Scan for the cell matching the given text and deliver its [x, y] coordinate at center. 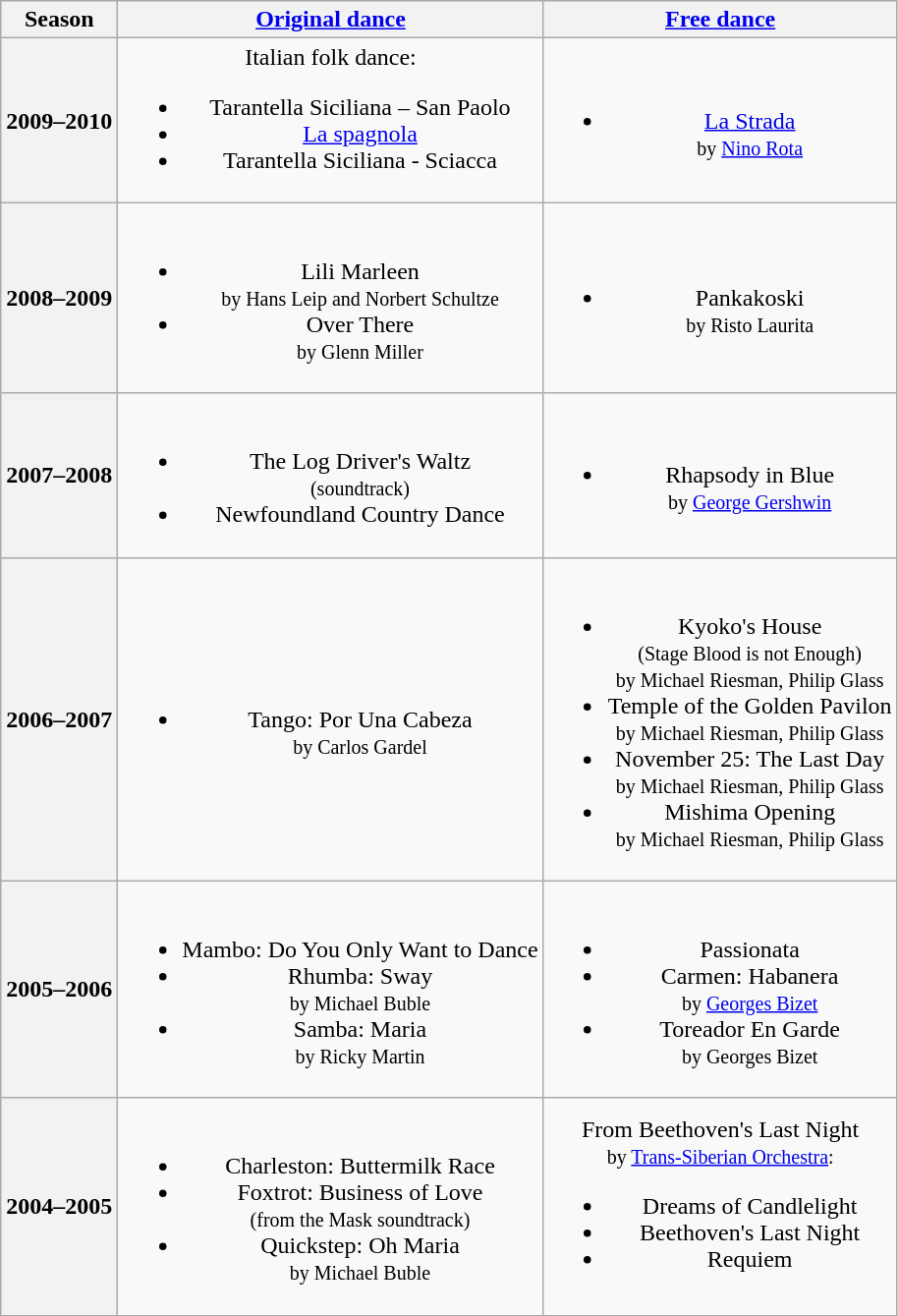
2007–2008 [59, 476]
Lili Marleen by Hans Leip and Norbert Schultze Over There by Glenn Miller [330, 298]
The Log Driver's Waltz (soundtrack) Newfoundland Country Dance [330, 476]
2006–2007 [59, 719]
Tango: Por Una Cabeza by Carlos Gardel [330, 719]
Original dance [330, 20]
Season [59, 20]
Pankakoski by Risto Laurita [720, 298]
Free dance [720, 20]
2008–2009 [59, 298]
PassionataCarmen: Habanera by Georges Bizet Toreador En Garde by Georges Bizet [720, 989]
Charleston: Buttermilk RaceFoxtrot: Business of Love (from the Mask soundtrack) Quickstep: Oh Maria by Michael Buble [330, 1207]
Italian folk dance:Tarantella Siciliana – San PaoloLa spagnolaTarantella Siciliana - Sciacca [330, 120]
2004–2005 [59, 1207]
2005–2006 [59, 989]
La Strada by Nino Rota [720, 120]
Mambo: Do You Only Want to DanceRhumba: Sway by Michael Buble Samba: Maria by Ricky Martin [330, 989]
2009–2010 [59, 120]
Rhapsody in Blue by George Gershwin [720, 476]
From Beethoven's Last Night by Trans-Siberian Orchestra: Dreams of CandlelightBeethoven's Last NightRequiem [720, 1207]
